Provide the (X, Y) coordinate of the cell's center where the given text is located.  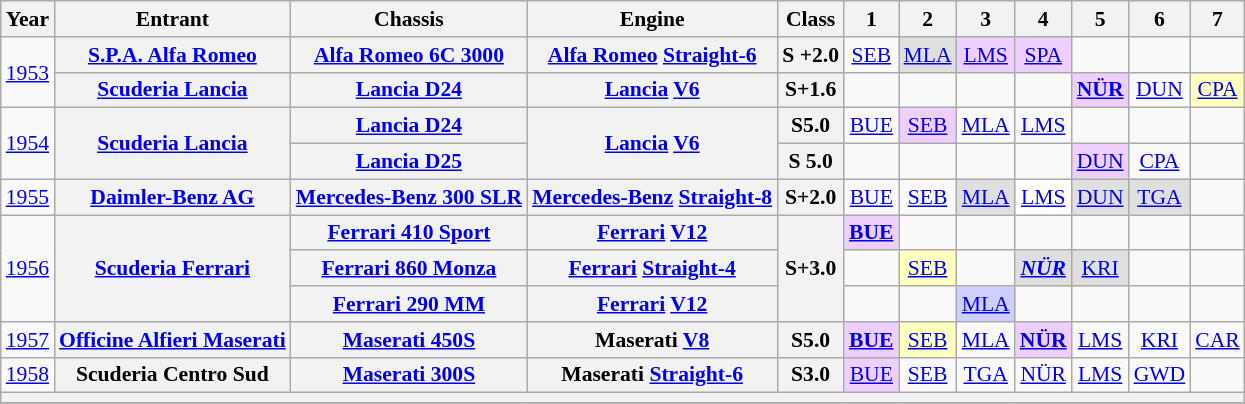
S+1.6 (810, 90)
Lancia D25 (409, 162)
Ferrari 290 MM (409, 304)
1954 (28, 144)
Ferrari Straight-4 (652, 269)
1956 (28, 268)
Class (810, 19)
Alfa Romeo Straight-6 (652, 55)
Entrant (172, 19)
Mercedes-Benz Straight-8 (652, 197)
6 (1160, 19)
1957 (28, 340)
5 (1100, 19)
S3.0 (810, 375)
S+3.0 (810, 268)
S +2.0 (810, 55)
1 (872, 19)
Alfa Romeo 6C 3000 (409, 55)
4 (1044, 19)
1958 (28, 375)
SPA (1044, 55)
Maserati 300S (409, 375)
7 (1218, 19)
Mercedes-Benz 300 SLR (409, 197)
S.P.A. Alfa Romeo (172, 55)
1953 (28, 72)
Officine Alfieri Maserati (172, 340)
Maserati V8 (652, 340)
Chassis (409, 19)
2 (928, 19)
Daimler-Benz AG (172, 197)
CAR (1218, 340)
Scuderia Ferrari (172, 268)
Engine (652, 19)
Ferrari 860 Monza (409, 269)
Year (28, 19)
Ferrari 410 Sport (409, 233)
3 (986, 19)
Scuderia Centro Sud (172, 375)
GWD (1160, 375)
Maserati 450S (409, 340)
S+2.0 (810, 197)
Maserati Straight-6 (652, 375)
1955 (28, 197)
S 5.0 (810, 162)
